Scan for the cell matching the given text and deliver its (x, y) coordinate at center. 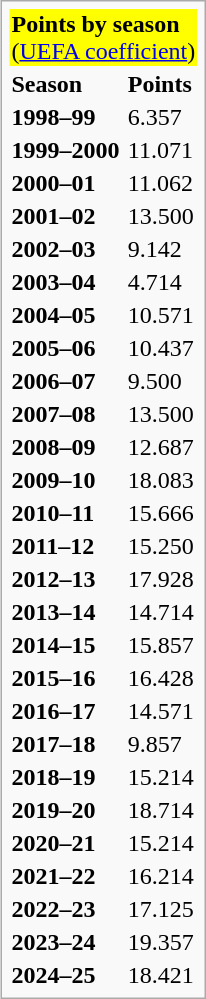
2009–10 (66, 480)
2015–16 (66, 678)
2011–12 (66, 546)
10.571 (161, 315)
2018–19 (66, 777)
2013–14 (66, 612)
2023–24 (66, 942)
2022–23 (66, 909)
1998–99 (66, 117)
2000–01 (66, 183)
10.437 (161, 348)
2021–22 (66, 876)
2001–02 (66, 216)
14.571 (161, 711)
2017–18 (66, 744)
2006–07 (66, 381)
18.421 (161, 975)
12.687 (161, 447)
16.214 (161, 876)
4.714 (161, 282)
11.071 (161, 150)
9.142 (161, 249)
9.500 (161, 381)
2004–05 (66, 315)
2003–04 (66, 282)
15.857 (161, 645)
11.062 (161, 183)
19.357 (161, 942)
2016–17 (66, 711)
Points (161, 84)
2012–13 (66, 579)
Points by season(UEFA coefficient) (104, 38)
6.357 (161, 117)
1999–2000 (66, 150)
2019–20 (66, 810)
15.250 (161, 546)
18.083 (161, 480)
2005–06 (66, 348)
18.714 (161, 810)
2010–11 (66, 513)
14.714 (161, 612)
17.928 (161, 579)
2007–08 (66, 414)
2014–15 (66, 645)
15.666 (161, 513)
2008–09 (66, 447)
2024–25 (66, 975)
2002–03 (66, 249)
16.428 (161, 678)
Season (66, 84)
2020–21 (66, 843)
9.857 (161, 744)
17.125 (161, 909)
